Return (x, y) of the center of cell containing provided text 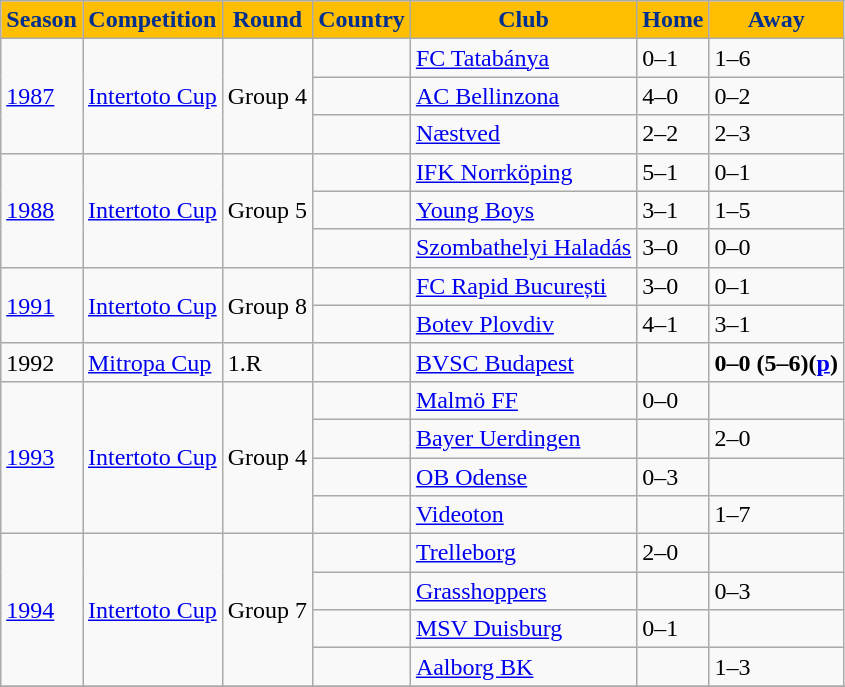
4–0 (673, 96)
Malmö FF (523, 400)
BVSC Budapest (523, 362)
Bayer Uerdingen (523, 438)
FC Rapid București (523, 286)
Round (267, 20)
Aalborg BK (523, 667)
Trelleborg (523, 553)
Country (362, 20)
0–0 (5–6)(p) (776, 362)
IFK Norrköping (523, 172)
2–2 (673, 134)
1991 (42, 305)
Group 5 (267, 210)
Club (523, 20)
5–1 (673, 172)
1987 (42, 96)
OB Odense (523, 477)
1.R (267, 362)
1988 (42, 210)
Group 8 (267, 305)
Home (673, 20)
Group 7 (267, 610)
Szombathelyi Haladás (523, 248)
2–3 (776, 134)
1–7 (776, 515)
Mitropa Cup (152, 362)
Videoton (523, 515)
MSV Duisburg (523, 629)
Competition (152, 20)
Young Boys (523, 210)
1992 (42, 362)
1–6 (776, 58)
AC Bellinzona (523, 96)
Næstved (523, 134)
Away (776, 20)
Grasshoppers (523, 591)
1–5 (776, 210)
4–1 (673, 324)
1994 (42, 610)
Botev Plovdiv (523, 324)
Season (42, 20)
0–2 (776, 96)
1993 (42, 457)
FC Tatabánya (523, 58)
1–3 (776, 667)
